Identify which cell holds the provided text, then report its [X, Y] central coordinate. 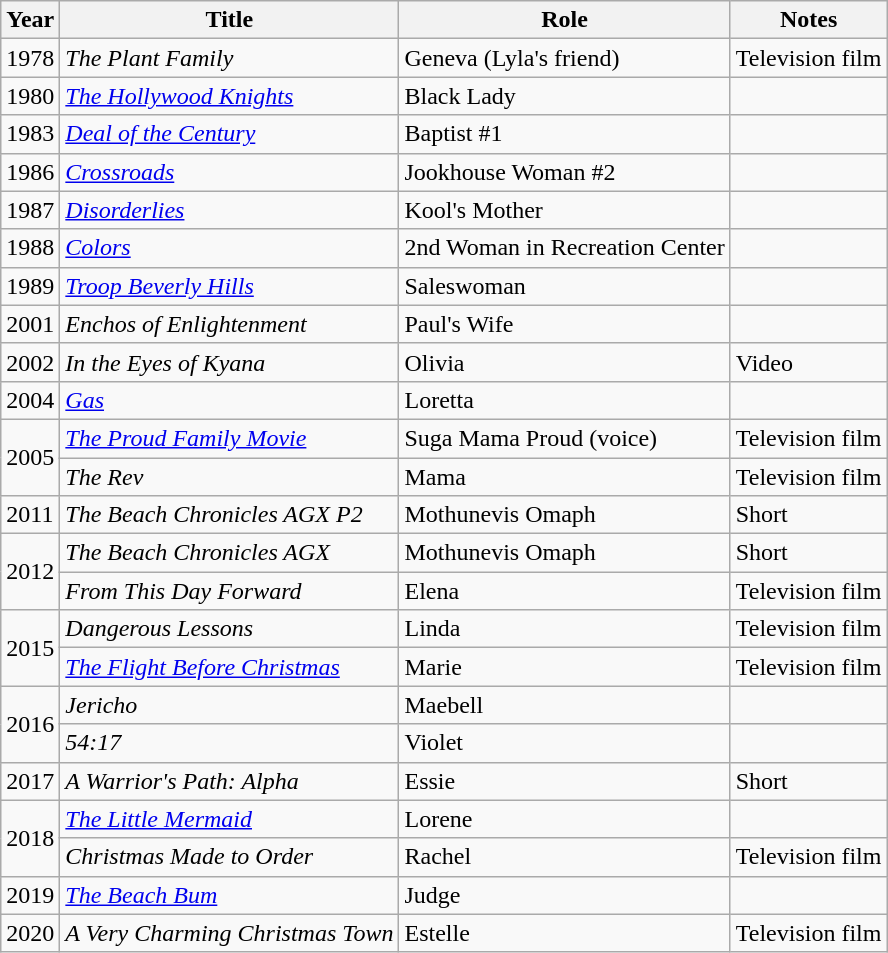
2019 [30, 895]
Jookhouse Woman #2 [564, 172]
Dangerous Lessons [230, 629]
1986 [30, 172]
Lorene [564, 819]
2011 [30, 515]
Olivia [564, 362]
Video [808, 362]
Paul's Wife [564, 324]
Geneva (Lyla's friend) [564, 58]
2018 [30, 838]
Marie [564, 667]
Notes [808, 20]
The Beach Bum [230, 895]
1978 [30, 58]
2004 [30, 400]
Kool's Mother [564, 210]
Suga Mama Proud (voice) [564, 438]
In the Eyes of Kyana [230, 362]
Loretta [564, 400]
Deal of the Century [230, 134]
2015 [30, 648]
2002 [30, 362]
Maebell [564, 705]
2nd Woman in Recreation Center [564, 248]
The Beach Chronicles AGX [230, 553]
From This Day Forward [230, 591]
2012 [30, 572]
Judge [564, 895]
54:17 [230, 743]
Estelle [564, 933]
The Hollywood Knights [230, 96]
Linda [564, 629]
1983 [30, 134]
The Proud Family Movie [230, 438]
2005 [30, 457]
Violet [564, 743]
1989 [30, 286]
A Warrior's Path: Alpha [230, 781]
Colors [230, 248]
The Little Mermaid [230, 819]
Disorderlies [230, 210]
1988 [30, 248]
2020 [30, 933]
The Plant Family [230, 58]
Year [30, 20]
Rachel [564, 857]
Title [230, 20]
Saleswoman [564, 286]
2001 [30, 324]
Baptist #1 [564, 134]
Crossroads [230, 172]
2016 [30, 724]
Mama [564, 477]
A Very Charming Christmas Town [230, 933]
1980 [30, 96]
Enchos of Enlightenment [230, 324]
Elena [564, 591]
Black Lady [564, 96]
The Flight Before Christmas [230, 667]
The Beach Chronicles AGX P2 [230, 515]
Role [564, 20]
Essie [564, 781]
Christmas Made to Order [230, 857]
2017 [30, 781]
1987 [30, 210]
Jericho [230, 705]
Gas [230, 400]
Troop Beverly Hills [230, 286]
The Rev [230, 477]
